Return (X, Y) of the center of cell containing provided text 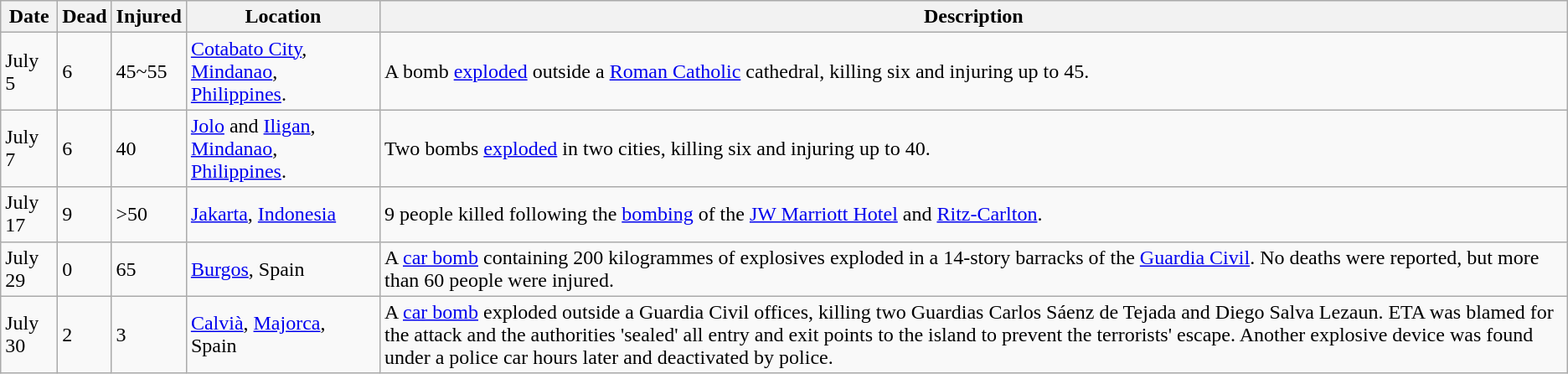
>50 (149, 215)
9 (85, 215)
3 (149, 335)
A bomb exploded outside a Roman Catholic cathedral, killing six and injuring up to 45. (973, 71)
Date (29, 17)
July 5 (29, 71)
Cotabato City, Mindanao, Philippines. (283, 71)
Calvià, Majorca, Spain (283, 335)
2 (85, 335)
July 30 (29, 335)
Dead (85, 17)
65 (149, 268)
July 7 (29, 148)
Jakarta, Indonesia (283, 215)
Description (973, 17)
July 17 (29, 215)
45~55 (149, 71)
July 29 (29, 268)
0 (85, 268)
9 people killed following the bombing of the JW Marriott Hotel and Ritz-Carlton. (973, 215)
40 (149, 148)
Location (283, 17)
Two bombs exploded in two cities, killing six and injuring up to 40. (973, 148)
Injured (149, 17)
Burgos, Spain (283, 268)
Jolo and Iligan, Mindanao, Philippines. (283, 148)
